Detect which cell encompasses the target text, then output its (X, Y) center coordinate. 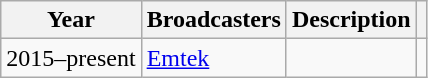
2015–present (71, 58)
Broadcasters (214, 20)
Emtek (214, 58)
Year (71, 20)
Description (351, 20)
